Identify which cell holds the provided text, then report its (X, Y) central coordinate. 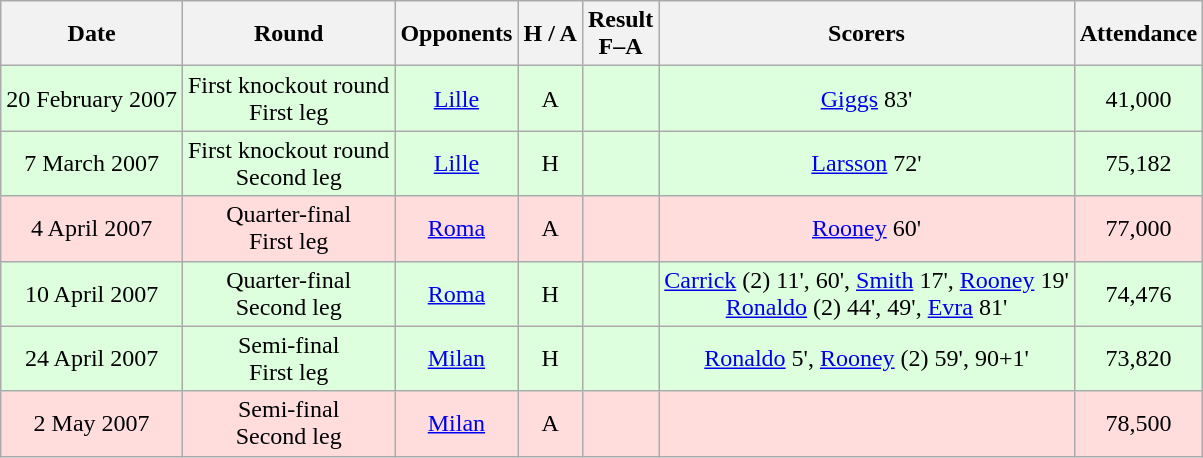
10 April 2007 (92, 294)
Quarter-finalFirst leg (288, 228)
Ronaldo 5', Rooney (2) 59', 90+1' (866, 358)
74,476 (1138, 294)
41,000 (1138, 98)
Date (92, 34)
Rooney 60' (866, 228)
ResultF–A (620, 34)
20 February 2007 (92, 98)
Carrick (2) 11', 60', Smith 17', Rooney 19'Ronaldo (2) 44', 49', Evra 81' (866, 294)
Giggs 83' (866, 98)
24 April 2007 (92, 358)
Attendance (1138, 34)
7 March 2007 (92, 164)
First knockout roundFirst leg (288, 98)
Semi-finalSecond leg (288, 424)
77,000 (1138, 228)
73,820 (1138, 358)
78,500 (1138, 424)
Semi-finalFirst leg (288, 358)
Larsson 72' (866, 164)
2 May 2007 (92, 424)
H / A (550, 34)
Quarter-finalSecond leg (288, 294)
First knockout roundSecond leg (288, 164)
Scorers (866, 34)
75,182 (1138, 164)
Opponents (456, 34)
Round (288, 34)
4 April 2007 (92, 228)
